For the text-containing cell, return its midpoint in (x, y) coordinate format. 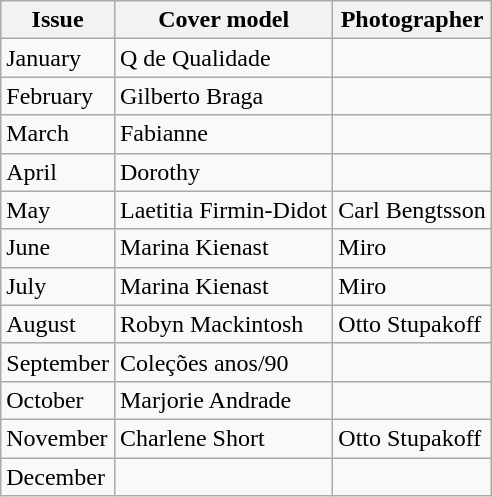
Charlene Short (223, 438)
January (58, 58)
Photographer (412, 20)
July (58, 286)
Gilberto Braga (223, 96)
April (58, 172)
Laetitia Firmin-Didot (223, 210)
Issue (58, 20)
Robyn Mackintosh (223, 324)
October (58, 400)
Cover model (223, 20)
August (58, 324)
Q de Qualidade (223, 58)
Fabianne (223, 134)
Marjorie Andrade (223, 400)
September (58, 362)
Coleções anos/90 (223, 362)
Carl Bengtsson (412, 210)
May (58, 210)
December (58, 477)
March (58, 134)
February (58, 96)
Dorothy (223, 172)
June (58, 248)
November (58, 438)
